Return (X, Y) of the center of cell containing provided text 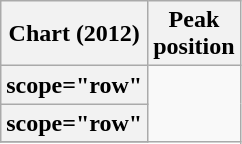
Chart (2012) (74, 34)
Peakposition (194, 34)
